Search for the cell housing the specified text and yield its (x, y) center coordinate. 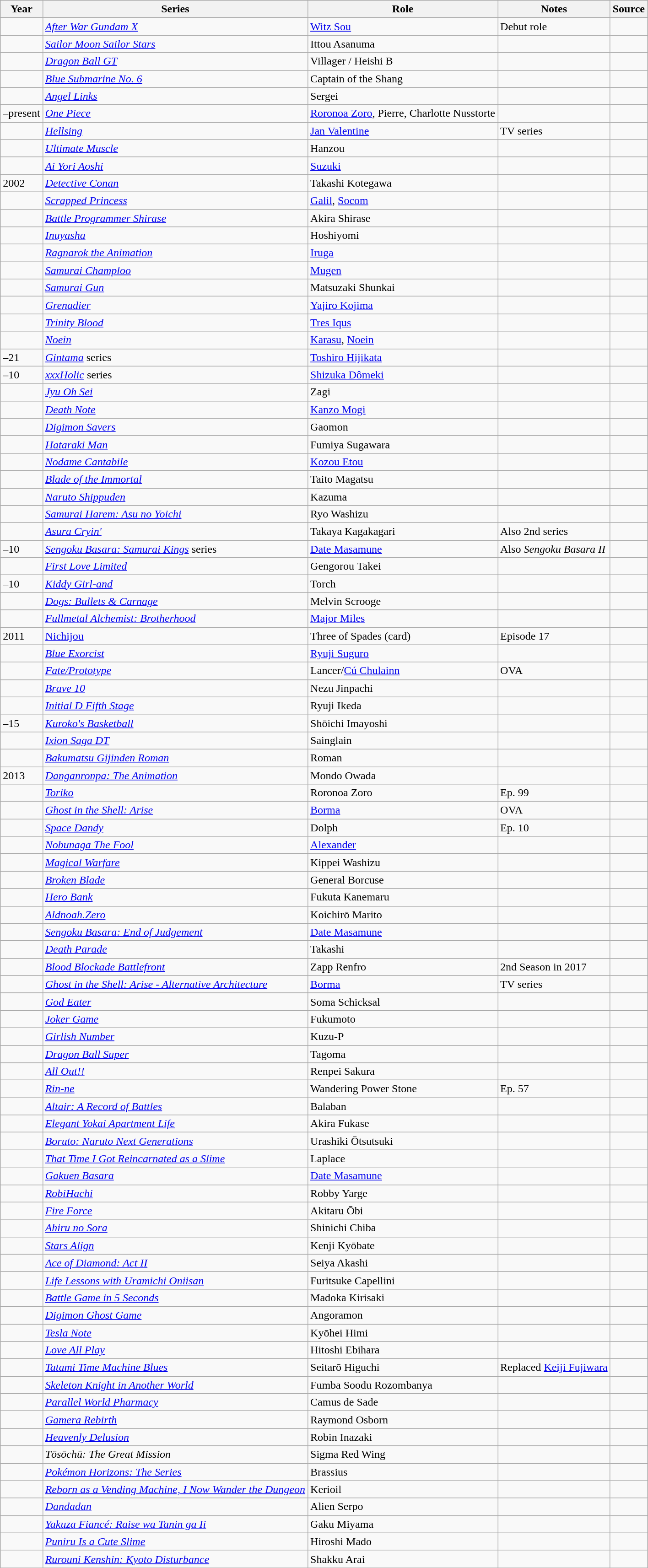
Kazuma (403, 496)
Sainglain (403, 740)
Replaced Keiji Fujiwara (554, 1368)
Nodame Cantabile (175, 462)
Toshiro Hijikata (403, 357)
Sengoku Basara: Samurai Kings series (175, 549)
Yakuza Fiancé: Raise wa Tanin ga Ii (175, 1524)
Laplace (403, 1158)
Fumba Soodu Rozombanya (403, 1385)
Tōsōchū: The Great Mission (175, 1455)
Gaku Miyama (403, 1524)
Pokémon Horizons: The Series (175, 1472)
Ittou Asanuma (403, 44)
General Borcuse (403, 880)
Roronoa Zoro (403, 793)
Notes (554, 9)
Brassius (403, 1472)
Ghost in the Shell: Arise (175, 810)
Renpei Sakura (403, 1072)
Girlish Number (175, 1036)
Angel Links (175, 96)
Dogs: Bullets & Carnage (175, 601)
Ghost in the Shell: Arise - Alternative Architecture (175, 984)
–15 (22, 723)
Rin-ne (175, 1089)
Shinichi Chiba (403, 1228)
One Piece (175, 113)
Ai Yori Aoshi (175, 166)
Alexander (403, 845)
Parallel World Pharmacy (175, 1402)
Kippei Washizu (403, 862)
Seitarō Higuchi (403, 1368)
Captain of the Shang (403, 79)
Taito Magatsu (403, 479)
Roman (403, 758)
Takashi (403, 949)
Space Dandy (175, 828)
Lancer/Cú Chulainn (403, 671)
2002 (22, 183)
Sailor Moon Sailor Stars (175, 44)
Nobunaga The Fool (175, 845)
Inuyasha (175, 236)
Tagoma (403, 1054)
Kuzu-P (403, 1036)
Broken Blade (175, 880)
Nezu Jinpachi (403, 688)
Furitsuke Capellini (403, 1280)
Ep. 10 (554, 828)
Galil, Socom (403, 200)
Love All Play (175, 1350)
Death Note (175, 410)
RobiHachi (175, 1193)
Fire Force (175, 1211)
Ragnarok the Animation (175, 253)
Iruga (403, 253)
Ahiru no Sora (175, 1228)
Yajiro Kojima (403, 305)
Seiya Akashi (403, 1263)
Puniru Is a Cute Slime (175, 1541)
Gamera Rebirth (175, 1420)
Shōichi Imayoshi (403, 723)
Robin Inazaki (403, 1437)
2nd Season in 2017 (554, 967)
Matsuzaki Shunkai (403, 288)
Torch (403, 584)
Role (403, 9)
Fukumoto (403, 1019)
Ryuji Ikeda (403, 706)
Suzuki (403, 166)
Melvin Scrooge (403, 601)
Samurai Harem: Asu no Yoichi (175, 514)
Akitaru Ōbi (403, 1211)
Koichirō Marito (403, 915)
Kuroko's Basketball (175, 723)
xxxHolic series (175, 375)
Hataraki Man (175, 444)
–present (22, 113)
Hero Bank (175, 897)
Dragon Ball Super (175, 1054)
Fukuta Kanemaru (403, 897)
Rurouni Kenshin: Kyoto Disturbance (175, 1559)
Major Miles (403, 619)
Scrapped Princess (175, 200)
Wandering Power Stone (403, 1089)
Ep. 99 (554, 793)
Kanzo Mogi (403, 410)
Source (629, 9)
Stars Align (175, 1245)
Ultimate Muscle (175, 148)
Blade of the Immortal (175, 479)
Ryo Washizu (403, 514)
Danganronpa: The Animation (175, 776)
Ixion Saga DT (175, 740)
Balaban (403, 1106)
Zagi (403, 392)
Reborn as a Vending Machine, I Now Wander the Dungeon (175, 1489)
Akira Fukase (403, 1124)
Debut role (554, 27)
First Love Limited (175, 566)
Hellsing (175, 131)
Skeleton Knight in Another World (175, 1385)
Kyōhei Himi (403, 1333)
Kenji Kyōbate (403, 1245)
Gakuen Basara (175, 1176)
Boruto: Naruto Next Generations (175, 1141)
Noein (175, 340)
Jyu Oh Sei (175, 392)
Jan Valentine (403, 131)
Aldnoah.Zero (175, 915)
Joker Game (175, 1019)
Sigma Red Wing (403, 1455)
Battle Programmer Shirase (175, 218)
Year (22, 9)
Hitoshi Ebihara (403, 1350)
Battle Game in 5 Seconds (175, 1298)
Ep. 57 (554, 1089)
Naruto Shippuden (175, 496)
Gengorou Takei (403, 566)
Fumiya Sugawara (403, 444)
Roronoa Zoro, Pierre, Charlotte Nusstorte (403, 113)
Asura Cryin' (175, 532)
Alien Serpo (403, 1507)
Kerioil (403, 1489)
Tres Iqus (403, 323)
Tesla Note (175, 1333)
Camus de Sade (403, 1402)
Dolph (403, 828)
Life Lessons with Uramichi Oniisan (175, 1280)
Witz Sou (403, 27)
Samurai Champloo (175, 270)
Karasu, Noein (403, 340)
Ryuji Suguro (403, 653)
Dandadan (175, 1507)
Tatami Time Machine Blues (175, 1368)
Hanzou (403, 148)
Akira Shirase (403, 218)
Sengoku Basara: End of Judgement (175, 932)
2013 (22, 776)
Hoshiyomi (403, 236)
Detective Conan (175, 183)
Kiddy Girl-and (175, 584)
Initial D Fifth Stage (175, 706)
Altair: A Record of Battles (175, 1106)
Grenadier (175, 305)
Brave 10 (175, 688)
Takashi Kotegawa (403, 183)
Heavenly Delusion (175, 1437)
Gintama series (175, 357)
Madoka Kirisaki (403, 1298)
Series (175, 9)
Takaya Kagakagari (403, 532)
Death Parade (175, 949)
Raymond Osborn (403, 1420)
Urashiki Ōtsutsuki (403, 1141)
Zapp Renfro (403, 967)
That Time I Got Reincarnated as a Slime (175, 1158)
Shakku Arai (403, 1559)
2011 (22, 636)
Gaomon (403, 427)
Sergei (403, 96)
Three of Spades (card) (403, 636)
Digimon Savers (175, 427)
Trinity Blood (175, 323)
Blood Blockade Battlefront (175, 967)
Kozou Etou (403, 462)
Blue Submarine No. 6 (175, 79)
Toriko (175, 793)
All Out!! (175, 1072)
God Eater (175, 1002)
Nichijou (175, 636)
–21 (22, 357)
Blue Exorcist (175, 653)
Dragon Ball GT (175, 61)
Soma Schicksal (403, 1002)
Mondo Owada (403, 776)
Also Sengoku Basara II (554, 549)
Magical Warfare (175, 862)
Fullmetal Alchemist: Brotherhood (175, 619)
After War Gundam X (175, 27)
Hiroshi Mado (403, 1541)
Shizuka Dômeki (403, 375)
Fate/Prototype (175, 671)
Angoramon (403, 1315)
Villager / Heishi B (403, 61)
Samurai Gun (175, 288)
Ace of Diamond: Act II (175, 1263)
Bakumatsu Gijinden Roman (175, 758)
Mugen (403, 270)
Elegant Yokai Apartment Life (175, 1124)
Robby Yarge (403, 1193)
Episode 17 (554, 636)
Also 2nd series (554, 532)
Digimon Ghost Game (175, 1315)
